Search for the cell housing the specified text and yield its (x, y) center coordinate. 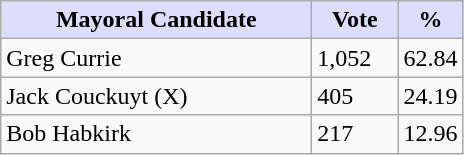
Mayoral Candidate (156, 20)
62.84 (430, 58)
1,052 (355, 58)
Jack Couckuyt (X) (156, 96)
24.19 (430, 96)
Bob Habkirk (156, 134)
% (430, 20)
Vote (355, 20)
Greg Currie (156, 58)
217 (355, 134)
405 (355, 96)
12.96 (430, 134)
